Return the (X, Y) coordinate for the center point of the cell that contains the specified text.  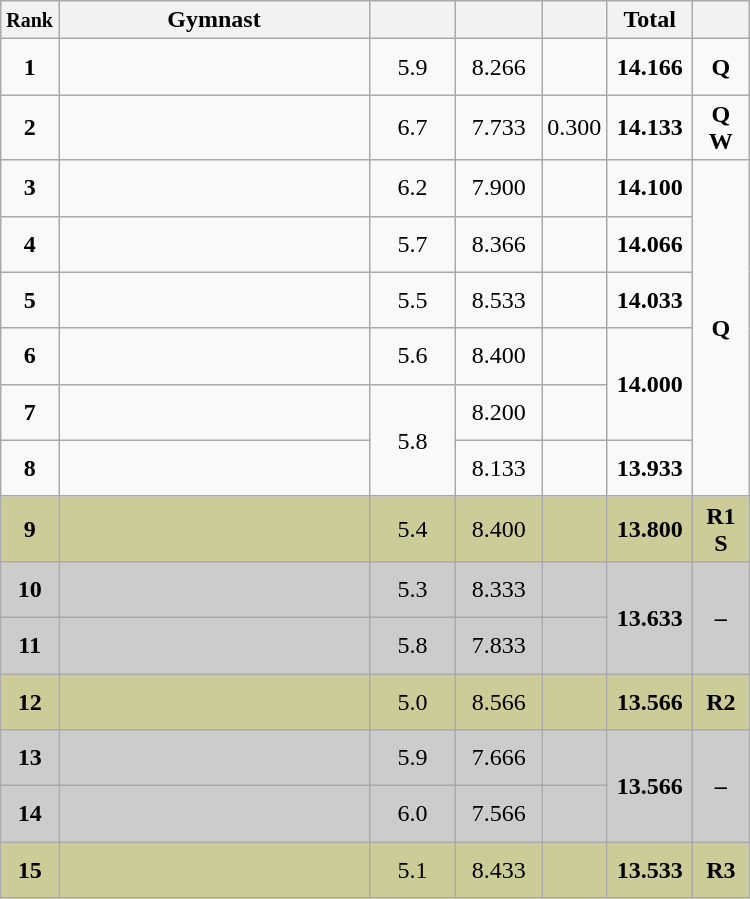
14.133 (650, 128)
5 (30, 300)
Rank (30, 20)
2 (30, 128)
14.166 (650, 67)
14.000 (650, 384)
5.5 (413, 300)
8.566 (499, 702)
7.733 (499, 128)
13.800 (650, 528)
8.333 (499, 589)
14.066 (650, 244)
Total (650, 20)
R1 S (721, 528)
11 (30, 645)
7 (30, 412)
R2 (721, 702)
13.633 (650, 617)
Gymnast (214, 20)
1 (30, 67)
Q W (721, 128)
5.0 (413, 702)
5.1 (413, 870)
0.300 (574, 128)
13 (30, 758)
8 (30, 468)
7.566 (499, 814)
14 (30, 814)
7.833 (499, 645)
5.4 (413, 528)
9 (30, 528)
15 (30, 870)
13.933 (650, 468)
14.033 (650, 300)
8.533 (499, 300)
5.3 (413, 589)
5.6 (413, 356)
4 (30, 244)
6.2 (413, 188)
6 (30, 356)
8.133 (499, 468)
7.900 (499, 188)
8.266 (499, 67)
R3 (721, 870)
3 (30, 188)
12 (30, 702)
8.366 (499, 244)
8.200 (499, 412)
8.433 (499, 870)
6.0 (413, 814)
13.533 (650, 870)
10 (30, 589)
14.100 (650, 188)
6.7 (413, 128)
5.7 (413, 244)
7.666 (499, 758)
